Search for the cell housing the specified text and yield its [x, y] center coordinate. 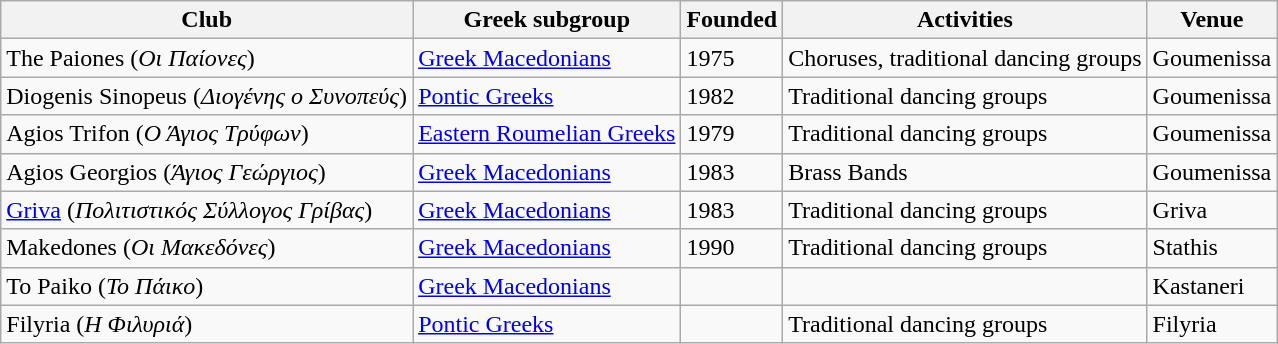
Stathis [1212, 248]
Griva [1212, 210]
Brass Bands [965, 172]
1979 [732, 134]
Eastern Roumelian Greeks [547, 134]
Makedones (Οι Μακεδόνες) [207, 248]
Founded [732, 20]
Venue [1212, 20]
1975 [732, 58]
The Paiones (Οι Παίονες) [207, 58]
Kastaneri [1212, 286]
Club [207, 20]
To Paiko (Το Πάικο) [207, 286]
1982 [732, 96]
Diogenis Sinopeus (Διογένης ο Συνοπεύς) [207, 96]
Agios Trifon (Ο Άγιος Τρύφων) [207, 134]
1990 [732, 248]
Griva (Πολιτιστικός Σύλλογος Γρίβας) [207, 210]
Choruses, traditional dancing groups [965, 58]
Greek subgroup [547, 20]
Filyria (Η Φιλυριά) [207, 324]
Agios Georgios (Άγιος Γεώργιος) [207, 172]
Filyria [1212, 324]
Activities [965, 20]
